Detect which cell encompasses the target text, then output its (x, y) center coordinate. 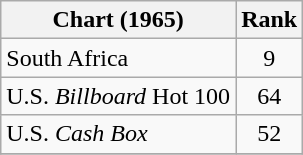
South Africa (118, 58)
Rank (270, 20)
U.S. Cash Box (118, 134)
U.S. Billboard Hot 100 (118, 96)
52 (270, 134)
64 (270, 96)
9 (270, 58)
Chart (1965) (118, 20)
